Extract the [X, Y] coordinate from the center of the cell holding the provided text.  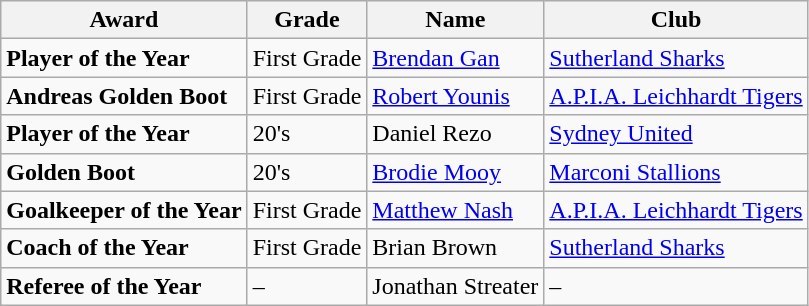
Club [676, 20]
Brodie Mooy [456, 172]
Jonathan Streater [456, 286]
Andreas Golden Boot [124, 96]
Matthew Nash [456, 210]
Golden Boot [124, 172]
Name [456, 20]
Brendan Gan [456, 58]
Daniel Rezo [456, 134]
Referee of the Year [124, 286]
Coach of the Year [124, 248]
Sydney United [676, 134]
Robert Younis [456, 96]
Award [124, 20]
Grade [307, 20]
Brian Brown [456, 248]
Goalkeeper of the Year [124, 210]
Marconi Stallions [676, 172]
